Detect which cell encompasses the target text, then output its [x, y] center coordinate. 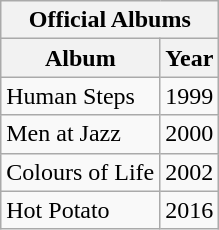
2000 [190, 134]
Album [80, 58]
2002 [190, 172]
Official Albums [110, 20]
Colours of Life [80, 172]
Hot Potato [80, 210]
Year [190, 58]
Men at Jazz [80, 134]
1999 [190, 96]
2016 [190, 210]
Human Steps [80, 96]
